Capture the cell that displays the provided text and extract its (x, y) central coordinate. 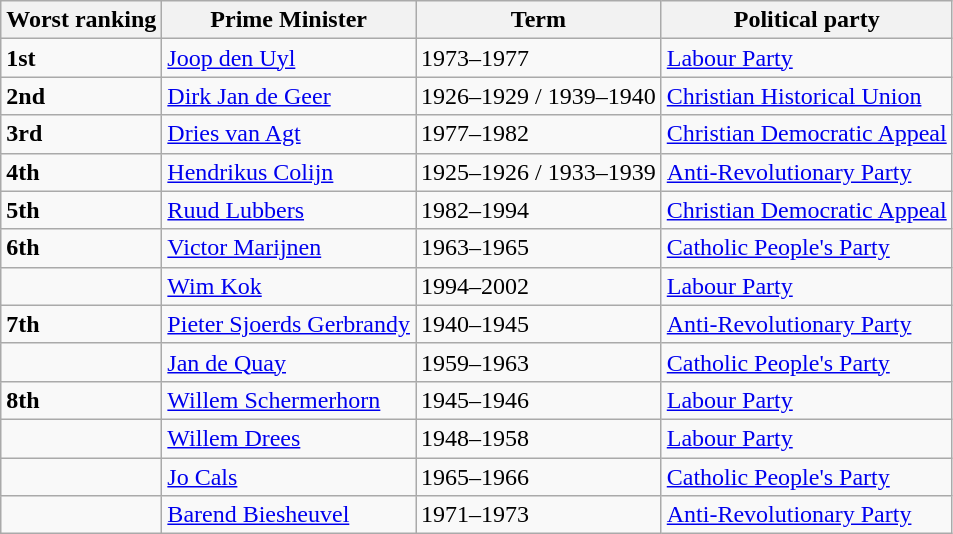
Pieter Sjoerds Gerbrandy (289, 324)
1st (82, 58)
Ruud Lubbers (289, 210)
1945–1946 (539, 400)
1959–1963 (539, 362)
1940–1945 (539, 324)
Prime Minister (289, 20)
Jan de Quay (289, 362)
Worst ranking (82, 20)
1925–1926 / 1933–1939 (539, 172)
1948–1958 (539, 438)
Political party (806, 20)
Joop den Uyl (289, 58)
Willem Drees (289, 438)
Dirk Jan de Geer (289, 96)
1963–1965 (539, 248)
5th (82, 210)
Jo Cals (289, 477)
6th (82, 248)
Christian Historical Union (806, 96)
1982–1994 (539, 210)
4th (82, 172)
7th (82, 324)
1965–1966 (539, 477)
8th (82, 400)
1977–1982 (539, 134)
Wim Kok (289, 286)
Dries van Agt (289, 134)
1994–2002 (539, 286)
Victor Marijnen (289, 248)
1926–1929 / 1939–1940 (539, 96)
Hendrikus Colijn (289, 172)
1973–1977 (539, 58)
2nd (82, 96)
3rd (82, 134)
Barend Biesheuvel (289, 515)
1971–1973 (539, 515)
Willem Schermerhorn (289, 400)
Term (539, 20)
